Output the [X, Y] coordinate of the center of the cell containing the given text.  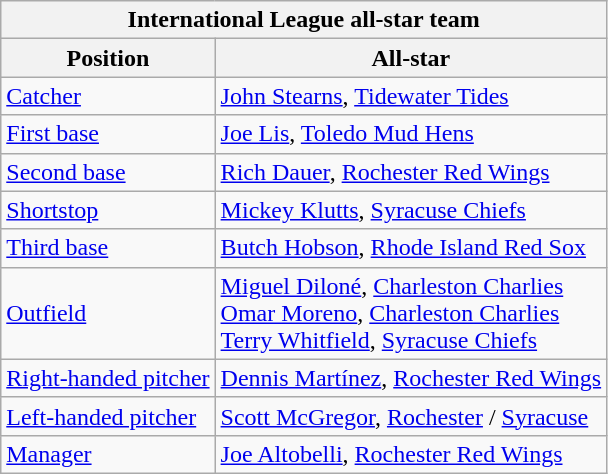
John Stearns, Tidewater Tides [411, 96]
Manager [108, 454]
Third base [108, 248]
Dennis Martínez, Rochester Red Wings [411, 378]
First base [108, 134]
Joe Altobelli, Rochester Red Wings [411, 454]
Joe Lis, Toledo Mud Hens [411, 134]
Position [108, 58]
Miguel Diloné, Charleston Charlies Omar Moreno, Charleston Charlies Terry Whitfield, Syracuse Chiefs [411, 313]
Butch Hobson, Rhode Island Red Sox [411, 248]
All-star [411, 58]
Left-handed pitcher [108, 416]
Outfield [108, 313]
Second base [108, 172]
Scott McGregor, Rochester / Syracuse [411, 416]
Shortstop [108, 210]
Catcher [108, 96]
Rich Dauer, Rochester Red Wings [411, 172]
International League all-star team [304, 20]
Mickey Klutts, Syracuse Chiefs [411, 210]
Right-handed pitcher [108, 378]
